Extract the [x, y] coordinate from the center of the cell holding the provided text.  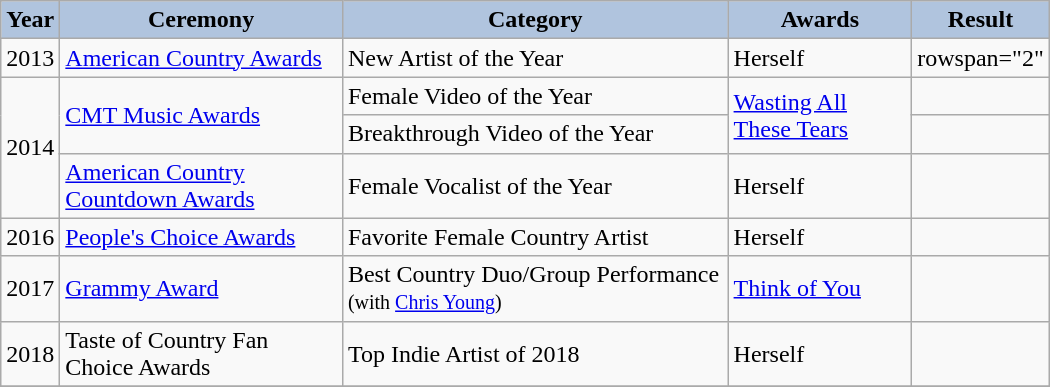
Best Country Duo/Group Performance (with Chris Young) [535, 288]
2013 [30, 58]
American Country Awards [202, 58]
rowspan="2" [981, 58]
Awards [820, 20]
New Artist of the Year [535, 58]
Female Vocalist of the Year [535, 186]
Wasting All These Tears [820, 115]
Female Video of the Year [535, 96]
Top Indie Artist of 2018 [535, 354]
Taste of Country Fan Choice Awards [202, 354]
Year [30, 20]
Ceremony [202, 20]
Grammy Award [202, 288]
People's Choice Awards [202, 237]
Category [535, 20]
2018 [30, 354]
Think of You [820, 288]
Result [981, 20]
2014 [30, 148]
American Country Countdown Awards [202, 186]
Favorite Female Country Artist [535, 237]
Breakthrough Video of the Year [535, 134]
CMT Music Awards [202, 115]
2017 [30, 288]
2016 [30, 237]
